Extract the (x, y) coordinate from the center of the cell holding the provided text.  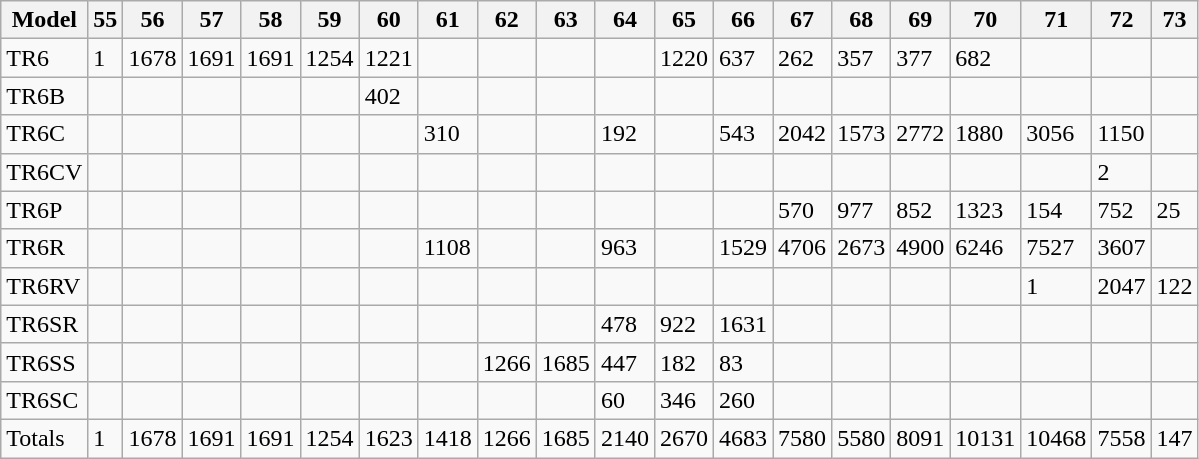
71 (1056, 20)
377 (920, 58)
2042 (802, 134)
1573 (862, 134)
3607 (1122, 248)
64 (624, 20)
1108 (448, 248)
402 (388, 96)
10468 (1056, 438)
65 (684, 20)
478 (624, 324)
752 (1122, 210)
TR6P (44, 210)
2 (1122, 172)
25 (1174, 210)
69 (920, 20)
310 (448, 134)
61 (448, 20)
357 (862, 58)
Totals (44, 438)
122 (1174, 286)
5580 (862, 438)
570 (802, 210)
346 (684, 400)
977 (862, 210)
182 (684, 362)
262 (802, 58)
TR6CV (44, 172)
1529 (744, 248)
1631 (744, 324)
10131 (986, 438)
1150 (1122, 134)
447 (624, 362)
1221 (388, 58)
4706 (802, 248)
7558 (1122, 438)
637 (744, 58)
58 (270, 20)
2140 (624, 438)
TR6SC (44, 400)
57 (212, 20)
66 (744, 20)
2772 (920, 134)
Model (44, 20)
1880 (986, 134)
852 (920, 210)
68 (862, 20)
1623 (388, 438)
3056 (1056, 134)
TR6R (44, 248)
62 (506, 20)
154 (1056, 210)
7580 (802, 438)
7527 (1056, 248)
73 (1174, 20)
TR6SS (44, 362)
1220 (684, 58)
543 (744, 134)
922 (684, 324)
67 (802, 20)
TR6SR (44, 324)
260 (744, 400)
2670 (684, 438)
TR6 (44, 58)
70 (986, 20)
2047 (1122, 286)
TR6RV (44, 286)
1323 (986, 210)
56 (152, 20)
55 (106, 20)
682 (986, 58)
4683 (744, 438)
63 (566, 20)
2673 (862, 248)
72 (1122, 20)
192 (624, 134)
6246 (986, 248)
1418 (448, 438)
TR6C (44, 134)
59 (330, 20)
83 (744, 362)
147 (1174, 438)
963 (624, 248)
TR6B (44, 96)
8091 (920, 438)
4900 (920, 248)
